Output the (x, y) coordinate of the center of the cell containing the given text.  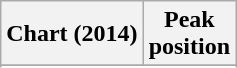
Peakposition (189, 34)
Chart (2014) (72, 34)
